Detect which cell encompasses the target text, then output its (x, y) center coordinate. 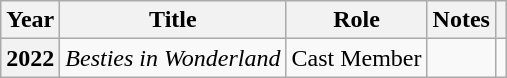
2022 (30, 58)
Title (173, 20)
Role (356, 20)
Year (30, 20)
Notes (461, 20)
Besties in Wonderland (173, 58)
Cast Member (356, 58)
